Search for the cell housing the specified text and yield its (x, y) center coordinate. 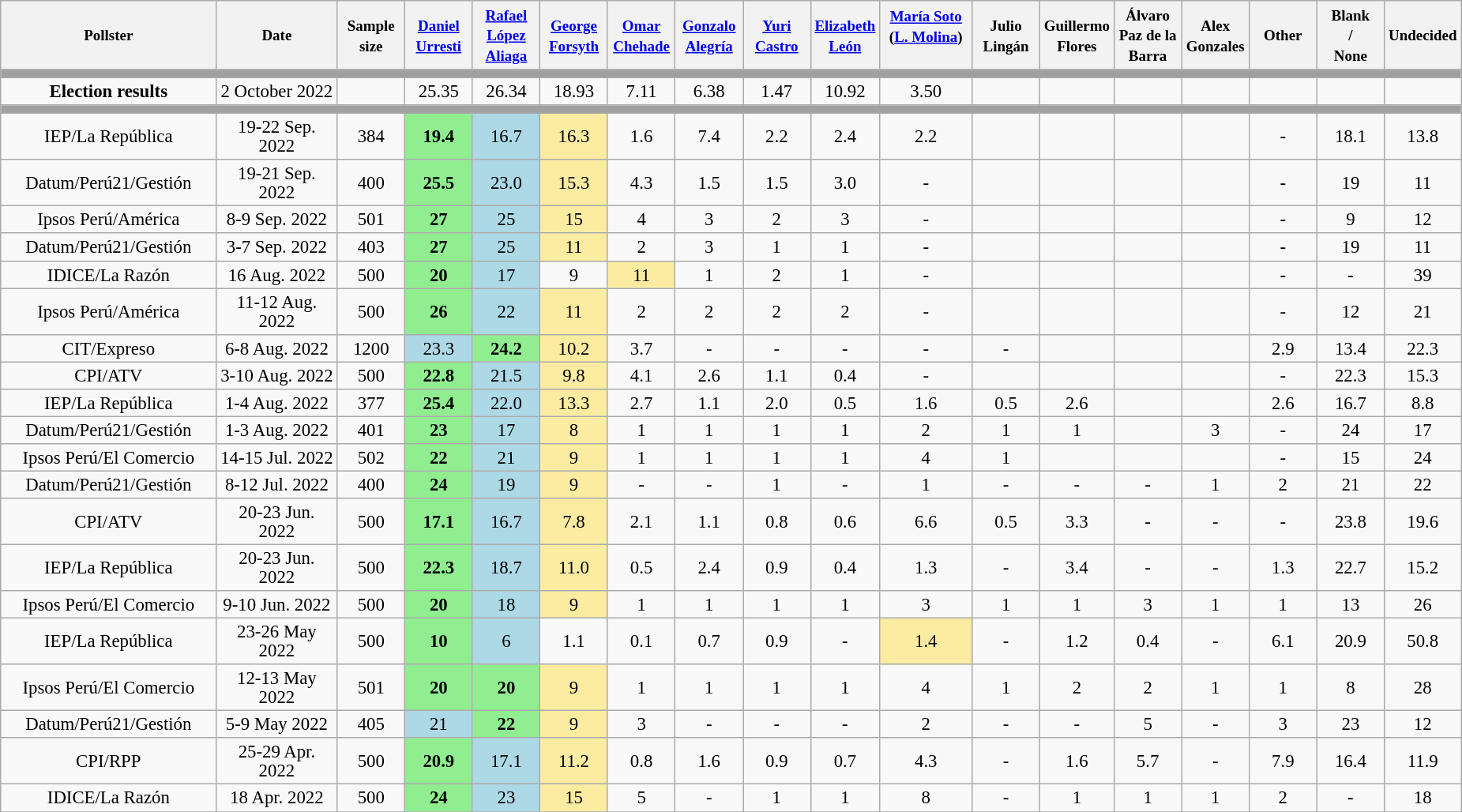
10.92 (845, 92)
19.6 (1423, 521)
CPI/RPP (109, 761)
8.8 (1423, 403)
26.34 (506, 92)
2.9 (1283, 348)
6.1 (1283, 641)
22.0 (506, 403)
6-8 Aug. 2022 (276, 348)
11-12 Aug. 2022 (276, 311)
403 (371, 248)
9.8 (574, 376)
Alex Gonzales (1216, 35)
Blank/None (1351, 35)
405 (371, 725)
3.0 (845, 183)
María Soto (L. Molina) (926, 35)
23-26 May 2022 (276, 641)
25.35 (439, 92)
22.7 (1351, 569)
5-9 May 2022 (276, 725)
2.7 (641, 403)
2 October 2022 (276, 92)
50.8 (1423, 641)
Undecided (1423, 35)
15.2 (1423, 569)
14-15 Jul. 2022 (276, 458)
Other (1283, 35)
Elizabeth León (845, 35)
7.9 (1283, 761)
401 (371, 430)
21.5 (506, 376)
CIT/Expreso (109, 348)
4.1 (641, 376)
7.4 (709, 137)
7.8 (574, 521)
Yuri Castro (776, 35)
10.2 (574, 348)
Daniel Urresti (439, 35)
9-10 Jun. 2022 (276, 605)
18 Apr. 2022 (276, 798)
8-12 Jul. 2022 (276, 485)
13.4 (1351, 348)
377 (371, 403)
0.1 (641, 641)
3-10 Aug. 2022 (276, 376)
2.0 (776, 403)
Julio Lingán (1006, 35)
1-3 Aug. 2022 (276, 430)
13 (1351, 605)
18.7 (506, 569)
19.4 (439, 137)
16.3 (574, 137)
28 (1423, 687)
23.0 (506, 183)
502 (371, 458)
11.9 (1423, 761)
18.1 (1351, 137)
6.6 (926, 521)
3.7 (641, 348)
7.11 (641, 92)
3-7 Sep. 2022 (276, 248)
384 (371, 137)
Omar Chehade (641, 35)
Election results (109, 92)
10 (439, 641)
1-4 Aug. 2022 (276, 403)
1.47 (776, 92)
11.2 (574, 761)
13.8 (1423, 137)
25.4 (439, 403)
19-21 Sep. 2022 (276, 183)
Guillermo Flores (1077, 35)
19-22 Sep. 2022 (276, 137)
5.7 (1148, 761)
Rafael López Aliaga (506, 35)
12-13 May 2022 (276, 687)
Pollster (109, 35)
39 (1423, 275)
25.5 (439, 183)
1200 (371, 348)
3.3 (1077, 521)
Sample size (371, 35)
23.8 (1351, 521)
3.4 (1077, 569)
25-29 Apr. 2022 (276, 761)
24.2 (506, 348)
11.0 (574, 569)
13.3 (574, 403)
23.3 (439, 348)
Date (276, 35)
Álvaro Paz de la Barra (1148, 35)
2.1 (641, 521)
0.6 (845, 521)
1.2 (1077, 641)
16.4 (1351, 761)
3.50 (926, 92)
George Forsyth (574, 35)
Gonzalo Alegría (709, 35)
6 (506, 641)
22.8 (439, 376)
8-9 Sep. 2022 (276, 220)
18.93 (574, 92)
1.4 (926, 641)
6.38 (709, 92)
16 Aug. 2022 (276, 275)
